From the cell containing the given text, extract its center point as (x, y) coordinate. 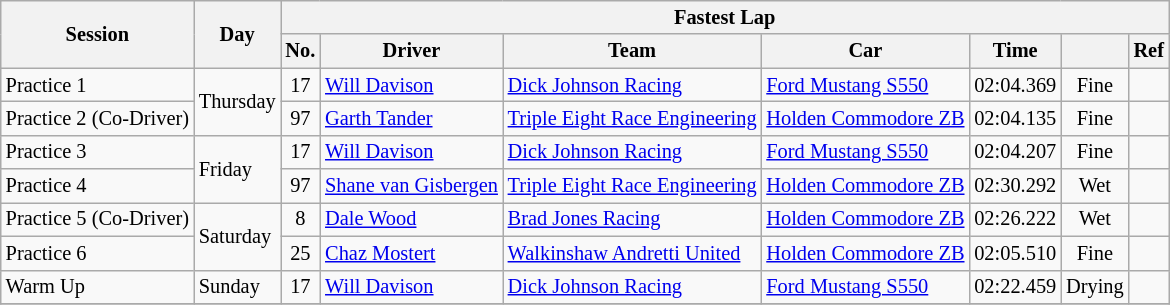
Saturday (238, 236)
02:05.510 (1015, 253)
Practice 6 (98, 253)
Team (632, 51)
Practice 1 (98, 85)
Practice 5 (Co-Driver) (98, 219)
Practice 2 (Co-Driver) (98, 118)
02:26.222 (1015, 219)
Drying (1094, 287)
02:30.292 (1015, 186)
Thursday (238, 102)
25 (301, 253)
Garth Tander (412, 118)
Practice 3 (98, 152)
02:04.369 (1015, 85)
02:04.135 (1015, 118)
Driver (412, 51)
Shane van Gisbergen (412, 186)
Friday (238, 168)
Car (865, 51)
Ref (1149, 51)
Warm Up (98, 287)
Time (1015, 51)
Day (238, 34)
02:22.459 (1015, 287)
02:04.207 (1015, 152)
Fastest Lap (725, 17)
No. (301, 51)
Sunday (238, 287)
Walkinshaw Andretti United (632, 253)
Brad Jones Racing (632, 219)
Dale Wood (412, 219)
Chaz Mostert (412, 253)
Practice 4 (98, 186)
8 (301, 219)
Session (98, 34)
